Identify which cell holds the provided text, then report its [X, Y] central coordinate. 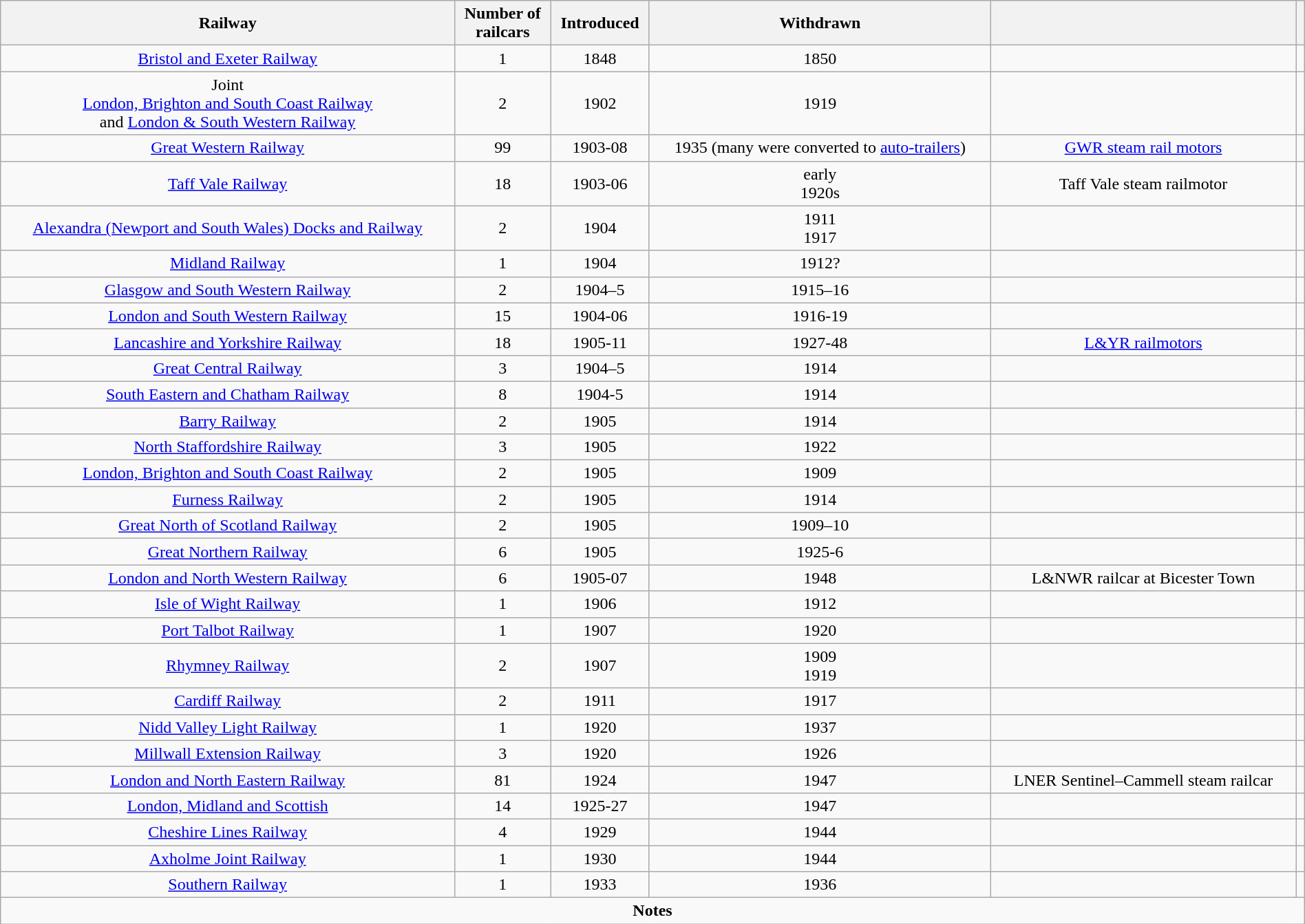
1925-6 [820, 552]
1926 [820, 753]
London and North Eastern Railway [228, 780]
1905-07 [600, 578]
Railway [228, 23]
1848 [600, 58]
L&NWR railcar at Bicester Town [1143, 578]
1927-48 [820, 342]
1922 [820, 447]
Glasgow and South Western Railway [228, 290]
1917 [820, 701]
Furness Railway [228, 499]
Great Western Railway [228, 148]
1904-5 [600, 394]
1850 [820, 58]
1909–10 [820, 526]
Lancashire and Yorkshire Railway [228, 342]
1930 [600, 858]
L&YR railmotors [1143, 342]
Cardiff Railway [228, 701]
Notes [652, 911]
GWR steam rail motors [1143, 148]
1933 [600, 885]
1906 [600, 604]
1902 [600, 103]
London and North Western Railway [228, 578]
JointLondon, Brighton and South Coast Railwayand London & South Western Railway [228, 103]
1948 [820, 578]
Taff Vale steam railmotor [1143, 183]
15 [502, 316]
Southern Railway [228, 885]
Introduced [600, 23]
1905-11 [600, 342]
1904-06 [600, 316]
Midland Railway [228, 264]
1919 [820, 103]
1903-06 [600, 183]
81 [502, 780]
19091919 [820, 666]
London, Brighton and South Coast Railway [228, 473]
Alexandra (Newport and South Wales) Docks and Railway [228, 228]
Great North of Scotland Railway [228, 526]
Isle of Wight Railway [228, 604]
Millwall Extension Railway [228, 753]
1912? [820, 264]
1936 [820, 885]
14 [502, 806]
Taff Vale Railway [228, 183]
1937 [820, 727]
Port Talbot Railway [228, 630]
1912 [820, 604]
Bristol and Exeter Railway [228, 58]
London and South Western Railway [228, 316]
North Staffordshire Railway [228, 447]
Number ofrailcars [502, 23]
1909 [820, 473]
1935 (many were converted to auto-trailers) [820, 148]
1925-27 [600, 806]
Cheshire Lines Railway [228, 832]
1929 [600, 832]
Nidd Valley Light Railway [228, 727]
Withdrawn [820, 23]
Axholme Joint Railway [228, 858]
1924 [600, 780]
99 [502, 148]
Barry Railway [228, 420]
19111917 [820, 228]
South Eastern and Chatham Railway [228, 394]
London, Midland and Scottish [228, 806]
Great Central Railway [228, 368]
Great Northern Railway [228, 552]
1916-19 [820, 316]
4 [502, 832]
early1920s [820, 183]
8 [502, 394]
1915–16 [820, 290]
LNER Sentinel–Cammell steam railcar [1143, 780]
Rhymney Railway [228, 666]
1903-08 [600, 148]
1911 [600, 701]
